Pinpoint the cell where the given text exists, returning its (X, Y) midpoint coordinate. 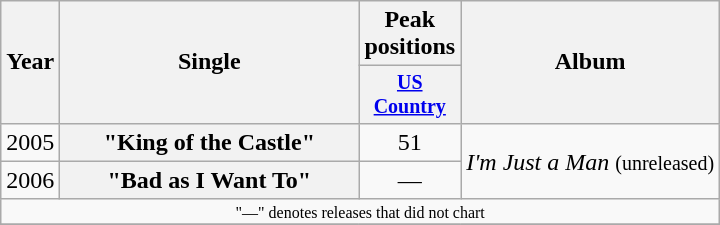
Peak positions (410, 34)
"King of the Castle" (210, 142)
"Bad as I Want To" (210, 180)
Single (210, 62)
Year (30, 62)
— (410, 180)
US Country (410, 94)
"—" denotes releases that did not chart (360, 211)
I'm Just a Man (unreleased) (590, 161)
Album (590, 62)
51 (410, 142)
2006 (30, 180)
2005 (30, 142)
